From the cell containing the given text, extract its center point as [X, Y] coordinate. 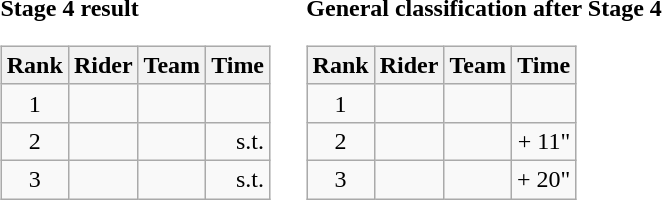
+ 20" [543, 179]
+ 11" [543, 141]
